For the text-containing cell, return its midpoint in (X, Y) coordinate format. 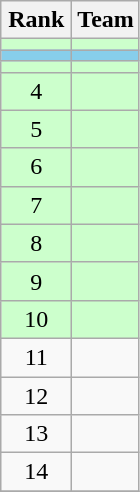
8 (36, 243)
12 (36, 395)
7 (36, 205)
13 (36, 434)
14 (36, 472)
6 (36, 167)
Team (106, 20)
10 (36, 319)
5 (36, 129)
11 (36, 357)
Rank (36, 20)
4 (36, 91)
9 (36, 281)
